Identify which cell holds the provided text, then report its [X, Y] central coordinate. 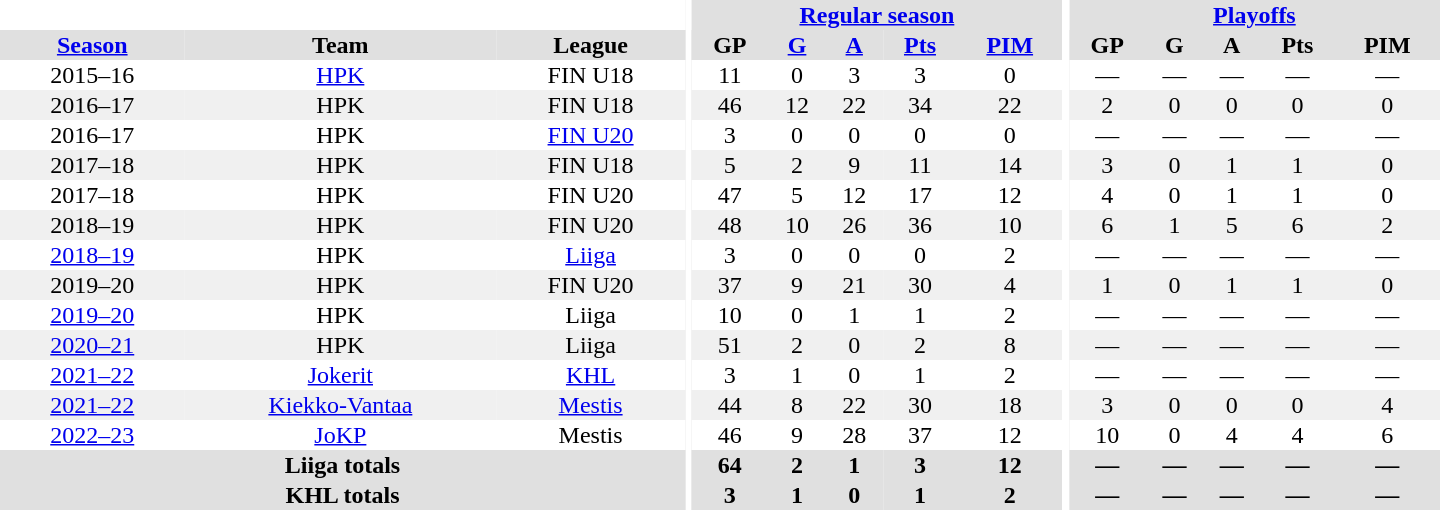
17 [920, 195]
28 [854, 435]
Jokerit [341, 375]
2020–21 [92, 345]
14 [1010, 165]
48 [730, 225]
Season [92, 45]
2015–16 [92, 75]
League [590, 45]
2022–23 [92, 435]
Playoffs [1254, 15]
Kiekko-Vantaa [341, 405]
Regular season [876, 15]
34 [920, 105]
18 [1010, 405]
KHL [590, 375]
21 [854, 285]
47 [730, 195]
JoKP [341, 435]
51 [730, 345]
Liiga totals [342, 465]
44 [730, 405]
26 [854, 225]
64 [730, 465]
KHL totals [342, 495]
36 [920, 225]
Team [341, 45]
